Extract the (X, Y) coordinate from the center of the cell holding the provided text.  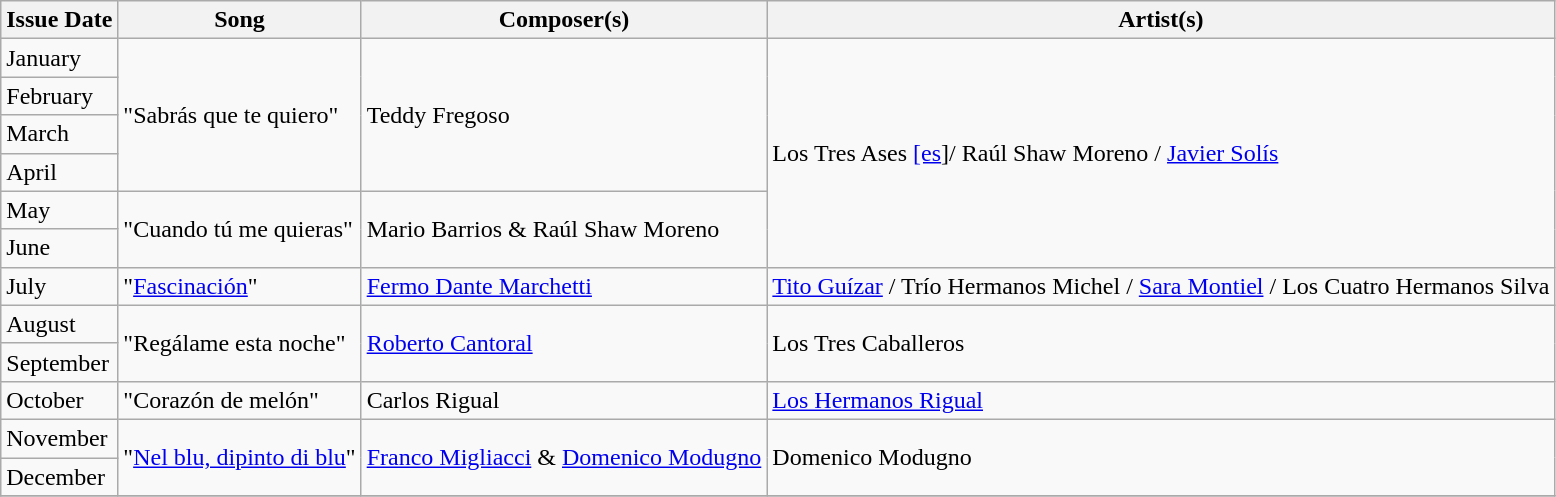
Carlos Rigual (564, 400)
September (60, 362)
Artist(s) (1161, 20)
November (60, 438)
"Cuando tú me quieras" (240, 229)
Tito Guízar / Trío Hermanos Michel / Sara Montiel / Los Cuatro Hermanos Silva (1161, 286)
January (60, 58)
Roberto Cantoral (564, 343)
October (60, 400)
Los Tres Caballeros (1161, 343)
Issue Date (60, 20)
"Corazón de melón" (240, 400)
Mario Barrios & Raúl Shaw Moreno (564, 229)
"Fascinación" (240, 286)
March (60, 134)
Franco Migliacci & Domenico Modugno (564, 457)
Composer(s) (564, 20)
July (60, 286)
June (60, 248)
"Regálame esta noche" (240, 343)
Los Hermanos Rigual (1161, 400)
December (60, 477)
"Nel blu, dipinto di blu" (240, 457)
August (60, 324)
Los Tres Ases [es]/ Raúl Shaw Moreno / Javier Solís (1161, 153)
Fermo Dante Marchetti (564, 286)
Song (240, 20)
May (60, 210)
February (60, 96)
"Sabrás que te quiero" (240, 115)
Domenico Modugno (1161, 457)
Teddy Fregoso (564, 115)
April (60, 172)
